Capture the cell that displays the provided text and extract its [x, y] central coordinate. 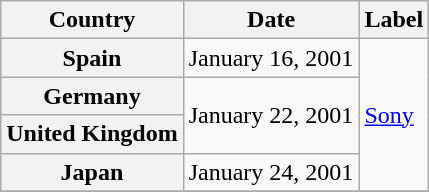
Germany [92, 96]
Label [394, 20]
January 16, 2001 [271, 58]
Spain [92, 58]
Date [271, 20]
Japan [92, 172]
United Kingdom [92, 134]
Country [92, 20]
Sony [394, 115]
January 22, 2001 [271, 115]
January 24, 2001 [271, 172]
